For the text-containing cell, return its midpoint in (X, Y) coordinate format. 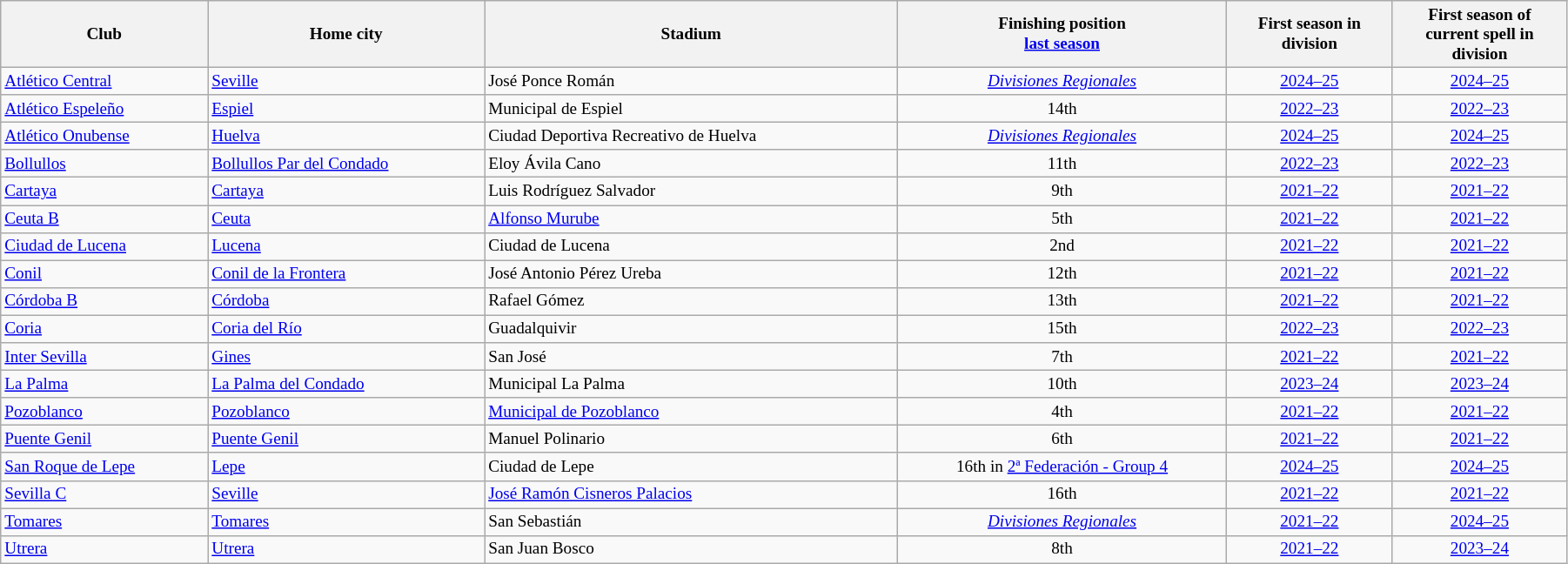
First season indivision (1309, 35)
José Antonio Pérez Ureba (691, 274)
8th (1062, 549)
Alfonso Murube (691, 218)
Sevilla C (104, 494)
San José (691, 357)
Córdoba (346, 301)
Guadalquivir (691, 329)
La Palma (104, 384)
14th (1062, 109)
10th (1062, 384)
Eloy Ávila Cano (691, 164)
2nd (1062, 246)
Club (104, 35)
Conil de la Frontera (346, 274)
15th (1062, 329)
Municipal de Pozoblanco (691, 412)
Lucena (346, 246)
16th (1062, 494)
Ceuta (346, 218)
Bollullos Par del Condado (346, 164)
Espiel (346, 109)
13th (1062, 301)
José Ramón Cisneros Palacios (691, 494)
Municipal de Espiel (691, 109)
7th (1062, 357)
Home city (346, 35)
12th (1062, 274)
Stadium (691, 35)
4th (1062, 412)
San Juan Bosco (691, 549)
Finishing positionlast season (1062, 35)
6th (1062, 440)
Manuel Polinario (691, 440)
Ciudad de Lepe (691, 467)
San Sebastián (691, 521)
San Roque de Lepe (104, 467)
Atlético Onubense (104, 136)
Rafael Gómez (691, 301)
Municipal La Palma (691, 384)
Huelva (346, 136)
Lepe (346, 467)
Atlético Espeleño (104, 109)
Córdoba B (104, 301)
Gines (346, 357)
Ceuta B (104, 218)
11th (1062, 164)
9th (1062, 191)
Conil (104, 274)
Inter Sevilla (104, 357)
First season ofcurrent spell in division (1479, 35)
Coria (104, 329)
Atlético Central (104, 81)
16th in 2ª Federación - Group 4 (1062, 467)
Bollullos (104, 164)
Coria del Río (346, 329)
José Ponce Román (691, 81)
Ciudad Deportiva Recreativo de Huelva (691, 136)
Luis Rodríguez Salvador (691, 191)
5th (1062, 218)
La Palma del Condado (346, 384)
